Find where the given text appears and provide that cell's center as (x, y) coordinate. 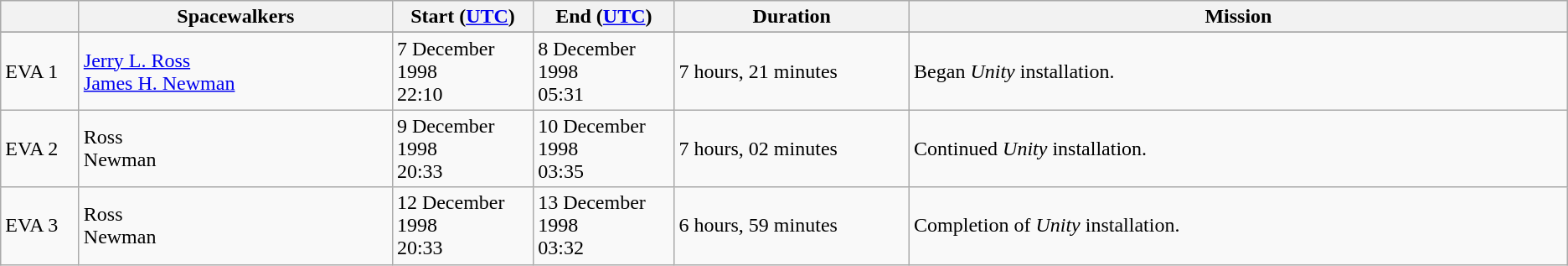
13 December 199803:32 (604, 226)
Duration (792, 17)
EVA 3 (40, 226)
7 hours, 21 minutes (792, 71)
EVA 2 (40, 149)
Jerry L. RossJames H. Newman (235, 71)
Continued Unity installation. (1239, 149)
7 December 199822:10 (462, 71)
10 December 199803:35 (604, 149)
Spacewalkers (235, 17)
7 hours, 02 minutes (792, 149)
Start (UTC) (462, 17)
12 December 199820:33 (462, 226)
6 hours, 59 minutes (792, 226)
Mission (1239, 17)
Began Unity installation. (1239, 71)
8 December 199805:31 (604, 71)
EVA 1 (40, 71)
Completion of Unity installation. (1239, 226)
9 December 199820:33 (462, 149)
End (UTC) (604, 17)
